Identify which cell holds the provided text, then report its (X, Y) central coordinate. 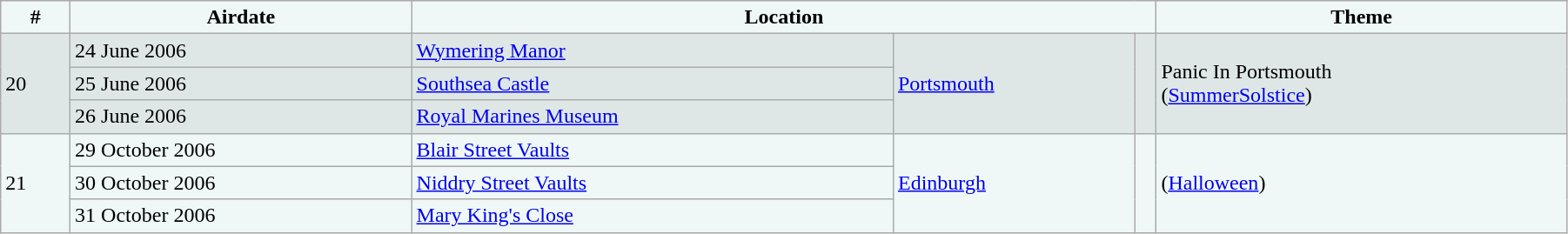
Theme (1362, 17)
30 October 2006 (241, 183)
Southsea Castle (653, 84)
Royal Marines Museum (653, 117)
26 June 2006 (241, 117)
25 June 2006 (241, 84)
Edinburgh (1013, 183)
31 October 2006 (241, 216)
# (36, 17)
29 October 2006 (241, 150)
Panic In Portsmouth(SummerSolstice) (1362, 84)
Niddry Street Vaults (653, 183)
(Halloween) (1362, 183)
24 June 2006 (241, 50)
Blair Street Vaults (653, 150)
21 (36, 183)
Wymering Manor (653, 50)
20 (36, 84)
Portsmouth (1013, 84)
Mary King's Close (653, 216)
Location (784, 17)
Airdate (241, 17)
